Return (x, y) of the center of cell containing provided text 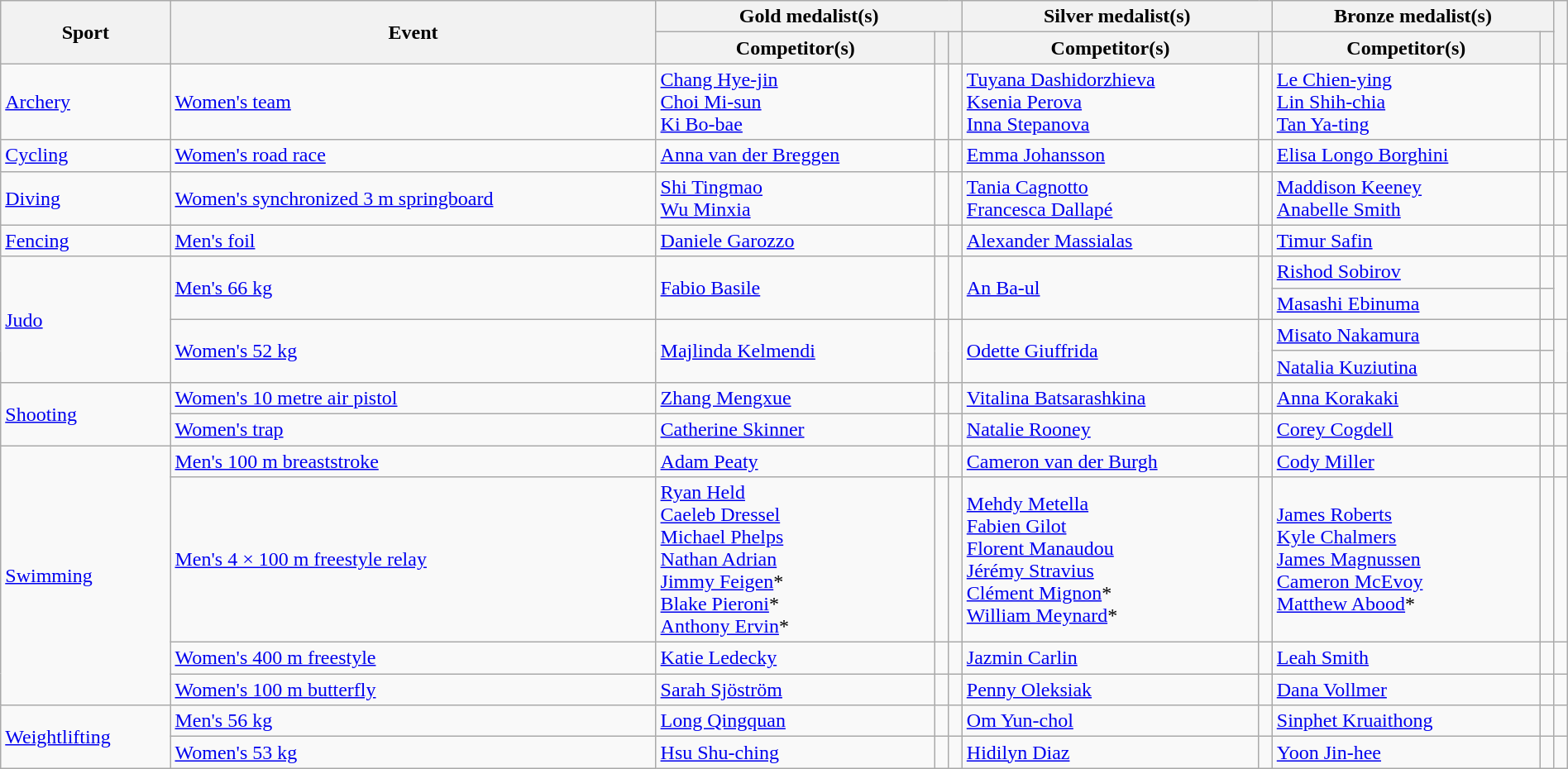
Sport (86, 32)
Silver medalist(s) (1116, 17)
Women's 100 m butterfly (414, 690)
Om Yun-chol (1110, 721)
Chang Hye-jinChoi Mi-sunKi Bo-bae (796, 102)
Vitalina Batsarashkina (1110, 398)
Tania CagnottoFrancesca Dallapé (1110, 198)
Majlinda Kelmendi (796, 351)
Women's road race (414, 155)
An Ba-ul (1110, 288)
Anna van der Breggen (796, 155)
Shi TingmaoWu Minxia (796, 198)
Zhang Mengxue (796, 398)
Cody Miller (1406, 461)
Women's 400 m freestyle (414, 658)
Men's 56 kg (414, 721)
Jazmin Carlin (1110, 658)
Anna Korakaki (1406, 398)
Sarah Sjöström (796, 690)
Misato Nakamura (1406, 335)
James RobertsKyle ChalmersJames MagnussenCameron McEvoyMatthew Abood* (1406, 560)
Mehdy MetellaFabien GilotFlorent ManaudouJérémy Stravius Clément Mignon*William Meynard* (1110, 560)
Bronze medalist(s) (1413, 17)
Catherine Skinner (796, 429)
Yoon Jin-hee (1406, 752)
Long Qingquan (796, 721)
Sinphet Kruaithong (1406, 721)
Adam Peaty (796, 461)
Emma Johansson (1110, 155)
Men's 4 × 100 m freestyle relay (414, 560)
Women's 52 kg (414, 351)
Women's 10 metre air pistol (414, 398)
Natalie Rooney (1110, 429)
Daniele Garozzo (796, 241)
Event (414, 32)
Timur Safin (1406, 241)
Women's team (414, 102)
Men's 100 m breaststroke (414, 461)
Penny Oleksiak (1110, 690)
Leah Smith (1406, 658)
Gold medalist(s) (809, 17)
Women's 53 kg (414, 752)
Hidilyn Diaz (1110, 752)
Archery (86, 102)
Weightlifting (86, 737)
Ryan HeldCaeleb DresselMichael PhelpsNathan AdrianJimmy Feigen*Blake Pieroni*Anthony Ervin* (796, 560)
Natalia Kuziutina (1406, 366)
Fabio Basile (796, 288)
Cameron van der Burgh (1110, 461)
Swimming (86, 575)
Dana Vollmer (1406, 690)
Men's 66 kg (414, 288)
Alexander Massialas (1110, 241)
Women's synchronized 3 m springboard (414, 198)
Tuyana DashidorzhievaKsenia PerovaInna Stepanova (1110, 102)
Maddison KeeneyAnabelle Smith (1406, 198)
Katie Ledecky (796, 658)
Masashi Ebinuma (1406, 303)
Le Chien-yingLin Shih-chiaTan Ya-ting (1406, 102)
Rishod Sobirov (1406, 272)
Cycling (86, 155)
Men's foil (414, 241)
Judo (86, 319)
Corey Cogdell (1406, 429)
Fencing (86, 241)
Shooting (86, 413)
Diving (86, 198)
Elisa Longo Borghini (1406, 155)
Women's trap (414, 429)
Odette Giuffrida (1110, 351)
Hsu Shu-ching (796, 752)
